From the cell containing the given text, extract its center point as [x, y] coordinate. 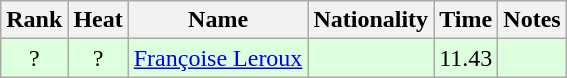
Name [218, 20]
11.43 [466, 58]
Rank [34, 20]
Françoise Leroux [218, 58]
Notes [532, 20]
Nationality [371, 20]
Heat [98, 20]
Time [466, 20]
